Scan for the cell matching the given text and deliver its (X, Y) coordinate at center. 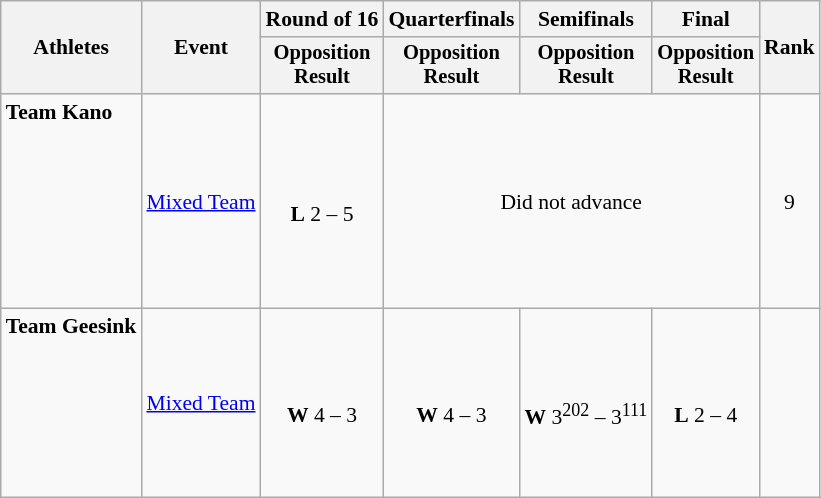
L 2 – 4 (706, 404)
Did not advance (571, 201)
Semifinals (586, 19)
Final (706, 19)
L 2 – 5 (322, 201)
W 3202 – 3111 (586, 404)
9 (790, 201)
Round of 16 (322, 19)
Team Kano (72, 201)
Event (200, 48)
Athletes (72, 48)
Team Geesink (72, 404)
Rank (790, 48)
Quarterfinals (451, 19)
